Search for the cell housing the specified text and yield its [X, Y] center coordinate. 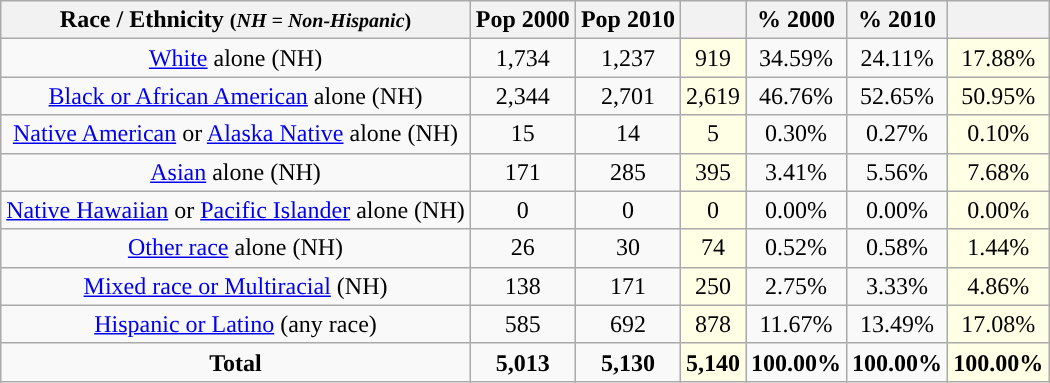
Asian alone (NH) [236, 172]
% 2010 [898, 20]
0.30% [796, 134]
14 [628, 134]
24.11% [898, 58]
52.65% [898, 96]
395 [712, 172]
Total [236, 362]
Other race alone (NH) [236, 248]
0.10% [998, 134]
2,619 [712, 96]
Hispanic or Latino (any race) [236, 324]
Pop 2010 [628, 20]
919 [712, 58]
Race / Ethnicity (NH = Non-Hispanic) [236, 20]
White alone (NH) [236, 58]
26 [522, 248]
46.76% [796, 96]
2,701 [628, 96]
Pop 2000 [522, 20]
Native American or Alaska Native alone (NH) [236, 134]
17.88% [998, 58]
2.75% [796, 286]
3.41% [796, 172]
5,140 [712, 362]
5 [712, 134]
1,734 [522, 58]
% 2000 [796, 20]
5.56% [898, 172]
1.44% [998, 248]
250 [712, 286]
34.59% [796, 58]
2,344 [522, 96]
50.95% [998, 96]
0.27% [898, 134]
74 [712, 248]
285 [628, 172]
138 [522, 286]
11.67% [796, 324]
0.58% [898, 248]
1,237 [628, 58]
5,013 [522, 362]
0.52% [796, 248]
3.33% [898, 286]
7.68% [998, 172]
585 [522, 324]
5,130 [628, 362]
13.49% [898, 324]
Mixed race or Multiracial (NH) [236, 286]
15 [522, 134]
692 [628, 324]
4.86% [998, 286]
878 [712, 324]
30 [628, 248]
17.08% [998, 324]
Black or African American alone (NH) [236, 96]
Native Hawaiian or Pacific Islander alone (NH) [236, 210]
